For the text-containing cell, return its midpoint in [x, y] coordinate format. 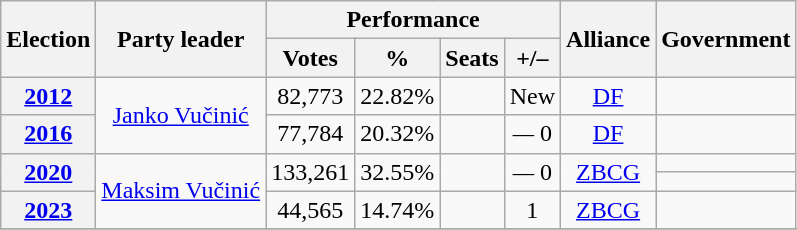
New [532, 96]
2016 [48, 134]
Party leader [181, 39]
Seats [472, 58]
32.55% [398, 172]
133,261 [310, 172]
2012 [48, 96]
77,784 [310, 134]
Election [48, 39]
2020 [48, 172]
% [398, 58]
1 [532, 210]
+/– [532, 58]
2023 [48, 210]
20.32% [398, 134]
44,565 [310, 210]
Maksim Vučinić [181, 191]
Alliance [608, 39]
14.74% [398, 210]
Janko Vučinić [181, 115]
22.82% [398, 96]
Votes [310, 58]
Performance [414, 20]
Government [726, 39]
82,773 [310, 96]
